Provide the [x, y] coordinate of the cell's center where the given text is located.  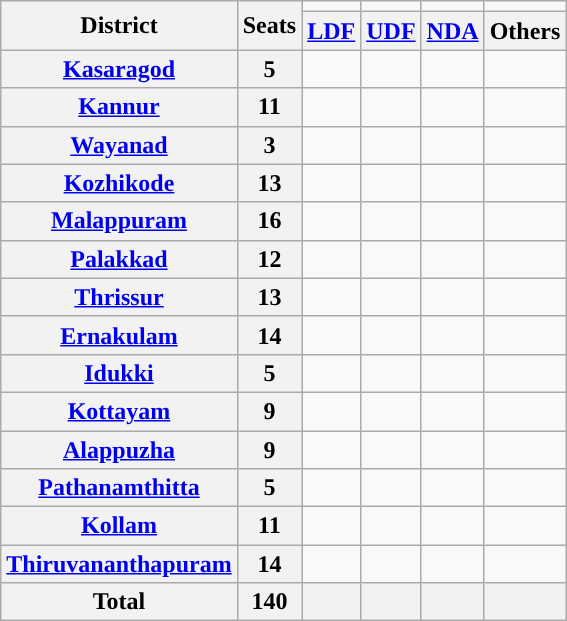
Wayanad [119, 145]
3 [269, 145]
Malappuram [119, 221]
Kollam [119, 526]
16 [269, 221]
Ernakulam [119, 335]
UDF [391, 31]
LDF [332, 31]
Idukki [119, 373]
NDA [452, 31]
Pathanamthitta [119, 488]
Kasaragod [119, 69]
Thiruvananthapuram [119, 564]
Kottayam [119, 411]
Alappuzha [119, 449]
140 [269, 602]
Thrissur [119, 297]
Palakkad [119, 259]
Total [119, 602]
12 [269, 259]
District [119, 26]
Kannur [119, 107]
Seats [269, 26]
Others [525, 31]
Kozhikode [119, 183]
